Provide the [x, y] coordinate of the cell's center where the given text is located.  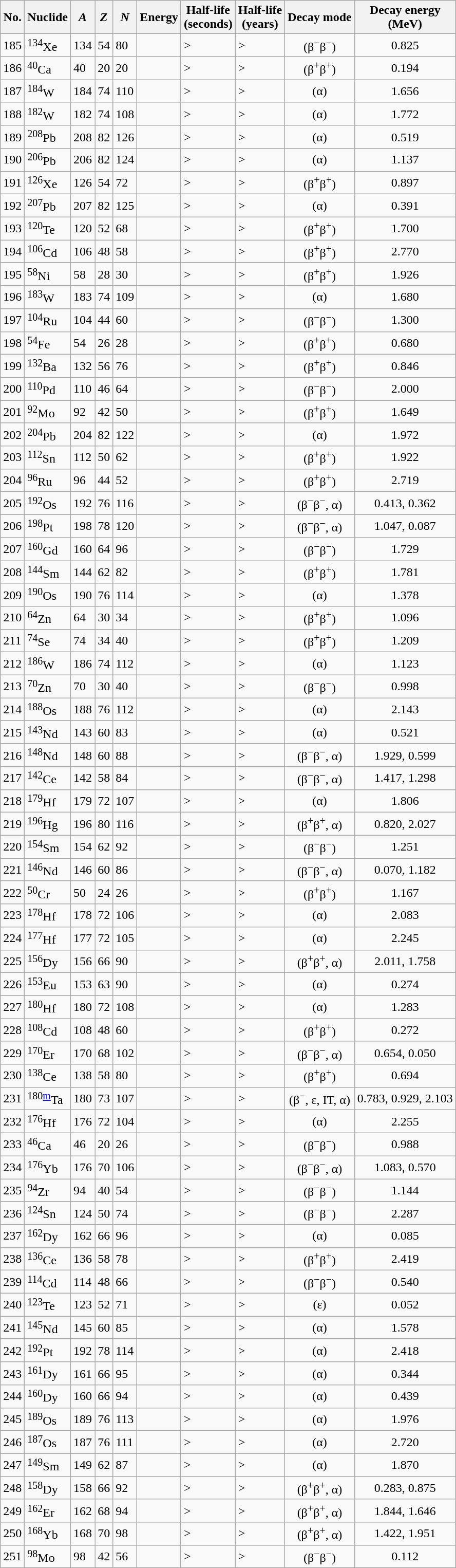
153 [83, 985]
(ε) [320, 1304]
192Pt [48, 1351]
106Cd [48, 252]
237 [12, 1237]
0.439 [405, 1397]
1.976 [405, 1419]
183 [83, 297]
223 [12, 916]
0.998 [405, 687]
179Hf [48, 801]
179 [83, 801]
0.694 [405, 1076]
84 [125, 778]
170Er [48, 1053]
209 [12, 595]
1.378 [405, 595]
235 [12, 1190]
2.000 [405, 389]
160Gd [48, 549]
Nuclide [48, 17]
195 [12, 274]
0.391 [405, 206]
248 [12, 1488]
0.052 [405, 1304]
177Hf [48, 938]
2.719 [405, 480]
132 [83, 366]
0.085 [405, 1237]
1.680 [405, 297]
24 [104, 892]
142 [83, 778]
184W [48, 91]
1.806 [405, 801]
197 [12, 320]
153Eu [48, 985]
No. [12, 17]
A [83, 17]
0.274 [405, 985]
Decay energy(MeV) [405, 17]
142Ce [48, 778]
Decay mode [320, 17]
0.654, 0.050 [405, 1053]
1.047, 0.087 [405, 526]
2.083 [405, 916]
64Zn [48, 618]
202 [12, 435]
199 [12, 366]
212 [12, 664]
1.300 [405, 320]
143 [83, 732]
198Pt [48, 526]
251 [12, 1556]
1.844, 1.646 [405, 1511]
109 [125, 297]
145 [83, 1328]
161 [83, 1373]
N [125, 17]
224 [12, 938]
227 [12, 1007]
1.123 [405, 664]
156Dy [48, 961]
0.272 [405, 1030]
0.988 [405, 1144]
242 [12, 1351]
136Ce [48, 1259]
186W [48, 664]
148 [83, 755]
0.344 [405, 1373]
1.781 [405, 573]
120Te [48, 228]
46Ca [48, 1144]
217 [12, 778]
0.521 [405, 732]
247 [12, 1465]
1.772 [405, 114]
1.926 [405, 274]
230 [12, 1076]
250 [12, 1534]
219 [12, 824]
1.251 [405, 847]
168 [83, 1534]
178Hf [48, 916]
1.870 [405, 1465]
113 [125, 1419]
87 [125, 1465]
0.825 [405, 45]
138 [83, 1076]
189Os [48, 1419]
86 [125, 870]
111 [125, 1442]
71 [125, 1304]
1.417, 1.298 [405, 778]
85 [125, 1328]
190Os [48, 595]
249 [12, 1511]
0.519 [405, 137]
240 [12, 1304]
207Pb [48, 206]
1.144 [405, 1190]
180Hf [48, 1007]
136 [83, 1259]
102 [125, 1053]
225 [12, 961]
145Nd [48, 1328]
196Hg [48, 824]
170 [83, 1053]
191 [12, 183]
232 [12, 1121]
192Os [48, 504]
83 [125, 732]
70Zn [48, 687]
105 [125, 938]
205 [12, 504]
1.422, 1.951 [405, 1534]
73 [104, 1099]
112Sn [48, 457]
108Cd [48, 1030]
1.700 [405, 228]
0.070, 1.182 [405, 870]
2.418 [405, 1351]
123 [83, 1304]
125 [125, 206]
211 [12, 640]
178 [83, 916]
231 [12, 1099]
154 [83, 847]
2.143 [405, 709]
98Mo [48, 1556]
1.137 [405, 160]
188Os [48, 709]
0.194 [405, 68]
162Dy [48, 1237]
2.770 [405, 252]
122 [125, 435]
158Dy [48, 1488]
0.283, 0.875 [405, 1488]
182 [83, 114]
1.167 [405, 892]
63 [104, 985]
Energy [159, 17]
201 [12, 412]
1.972 [405, 435]
234 [12, 1168]
144Sm [48, 573]
132Ba [48, 366]
176Hf [48, 1121]
236 [12, 1213]
2.255 [405, 1121]
176Yb [48, 1168]
220 [12, 847]
238 [12, 1259]
229 [12, 1053]
94Zr [48, 1190]
2.011, 1.758 [405, 961]
1.729 [405, 549]
2.287 [405, 1213]
123Te [48, 1304]
144 [83, 573]
0.680 [405, 343]
1.096 [405, 618]
218 [12, 801]
184 [83, 91]
204Pb [48, 435]
210 [12, 618]
54Fe [48, 343]
104Ru [48, 320]
134Xe [48, 45]
2.720 [405, 1442]
216 [12, 755]
1.209 [405, 640]
40Ca [48, 68]
1.578 [405, 1328]
0.540 [405, 1282]
168Yb [48, 1534]
187Os [48, 1442]
148Nd [48, 755]
Half-life(years) [260, 17]
138Ce [48, 1076]
243 [12, 1373]
221 [12, 870]
206Pb [48, 160]
185 [12, 45]
(β−, ε, IT, α) [320, 1099]
215 [12, 732]
160Dy [48, 1397]
182W [48, 114]
1.929, 0.599 [405, 755]
0.413, 0.362 [405, 504]
233 [12, 1144]
245 [12, 1419]
134 [83, 45]
146Nd [48, 870]
1.656 [405, 91]
246 [12, 1442]
177 [83, 938]
1.922 [405, 457]
58Ni [48, 274]
149Sm [48, 1465]
213 [12, 687]
200 [12, 389]
1.083, 0.570 [405, 1168]
154Sm [48, 847]
0.112 [405, 1556]
114Cd [48, 1282]
244 [12, 1397]
0.820, 2.027 [405, 824]
162Er [48, 1511]
203 [12, 457]
143Nd [48, 732]
146 [83, 870]
92Mo [48, 412]
214 [12, 709]
1.649 [405, 412]
194 [12, 252]
208Pb [48, 137]
0.897 [405, 183]
228 [12, 1030]
88 [125, 755]
110Pd [48, 389]
158 [83, 1488]
0.846 [405, 366]
0.783, 0.929, 2.103 [405, 1099]
193 [12, 228]
50Cr [48, 892]
239 [12, 1282]
Z [104, 17]
161Dy [48, 1373]
241 [12, 1328]
95 [125, 1373]
2.245 [405, 938]
126Xe [48, 183]
2.419 [405, 1259]
183W [48, 297]
1.283 [405, 1007]
74Se [48, 640]
222 [12, 892]
226 [12, 985]
156 [83, 961]
180mTa [48, 1099]
124Sn [48, 1213]
149 [83, 1465]
96Ru [48, 480]
Half-life(seconds) [208, 17]
